Detect which cell encompasses the target text, then output its [X, Y] center coordinate. 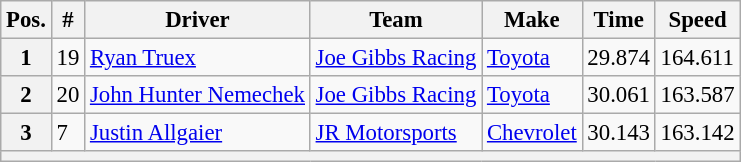
Chevrolet [532, 133]
John Hunter Nemechek [198, 95]
20 [68, 95]
1 [26, 58]
# [68, 20]
163.142 [698, 133]
19 [68, 58]
2 [26, 95]
30.143 [618, 133]
Justin Allgaier [198, 133]
Make [532, 20]
Ryan Truex [198, 58]
163.587 [698, 95]
30.061 [618, 95]
Pos. [26, 20]
Time [618, 20]
29.874 [618, 58]
JR Motorsports [396, 133]
3 [26, 133]
164.611 [698, 58]
Team [396, 20]
Driver [198, 20]
7 [68, 133]
Speed [698, 20]
